Locate the cell with the specified text and output its (x, y) center coordinate. 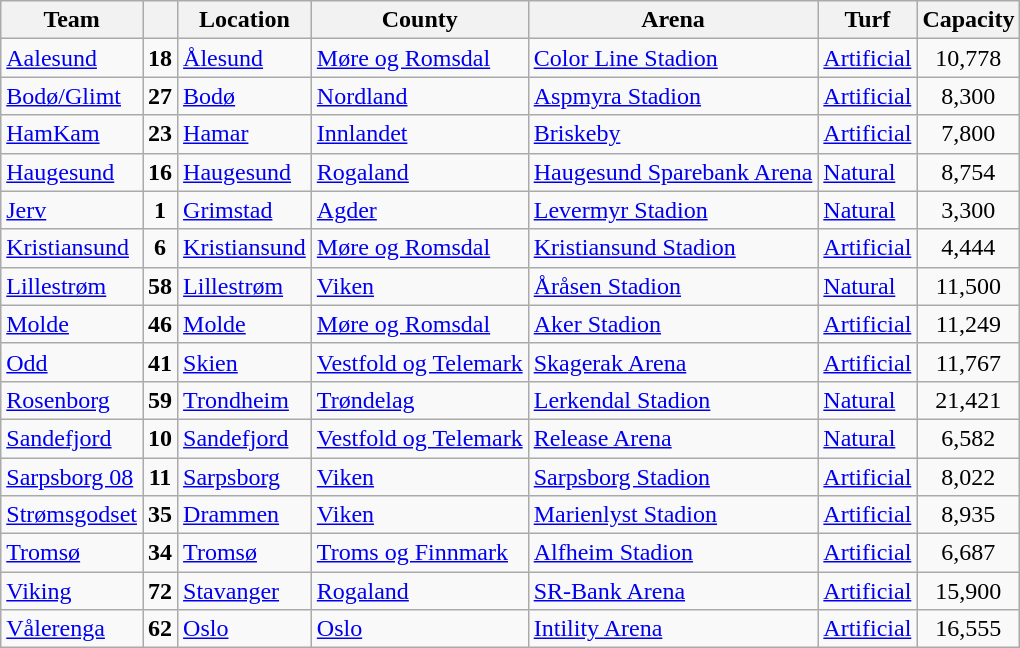
Release Arena (673, 438)
Marienlyst Stadion (673, 515)
41 (160, 362)
Aspmyra Stadion (673, 96)
Skagerak Arena (673, 362)
Team (72, 20)
Bodø (245, 96)
59 (160, 400)
Color Line Stadion (673, 58)
34 (160, 553)
Sarpsborg Stadion (673, 477)
Lerkendal Stadion (673, 400)
SR-Bank Arena (673, 591)
62 (160, 629)
15,900 (968, 591)
Bodø/Glimt (72, 96)
Grimstad (245, 210)
Viking (72, 591)
Aker Stadion (673, 324)
21,421 (968, 400)
Vålerenga (72, 629)
Strømsgodset (72, 515)
Troms og Finnmark (420, 553)
35 (160, 515)
11 (160, 477)
10,778 (968, 58)
11,767 (968, 362)
Arena (673, 20)
6,687 (968, 553)
Kristiansund Stadion (673, 248)
16 (160, 172)
HamKam (72, 134)
Intility Arena (673, 629)
Briskeby (673, 134)
Turf (868, 20)
County (420, 20)
Stavanger (245, 591)
Sarpsborg 08 (72, 477)
8,300 (968, 96)
Trondheim (245, 400)
18 (160, 58)
Innlandet (420, 134)
58 (160, 286)
1 (160, 210)
Hamar (245, 134)
Jerv (72, 210)
16,555 (968, 629)
4,444 (968, 248)
Skien (245, 362)
Agder (420, 210)
Capacity (968, 20)
Haugesund Sparebank Arena (673, 172)
Drammen (245, 515)
Aalesund (72, 58)
6 (160, 248)
Åråsen Stadion (673, 286)
7,800 (968, 134)
Ålesund (245, 58)
11,500 (968, 286)
11,249 (968, 324)
23 (160, 134)
8,935 (968, 515)
Nordland (420, 96)
Alfheim Stadion (673, 553)
Trøndelag (420, 400)
3,300 (968, 210)
Odd (72, 362)
Sarpsborg (245, 477)
72 (160, 591)
Rosenborg (72, 400)
27 (160, 96)
6,582 (968, 438)
8,022 (968, 477)
Levermyr Stadion (673, 210)
10 (160, 438)
8,754 (968, 172)
Location (245, 20)
46 (160, 324)
